Provide the [x, y] coordinate of the cell's center where the given text is located.  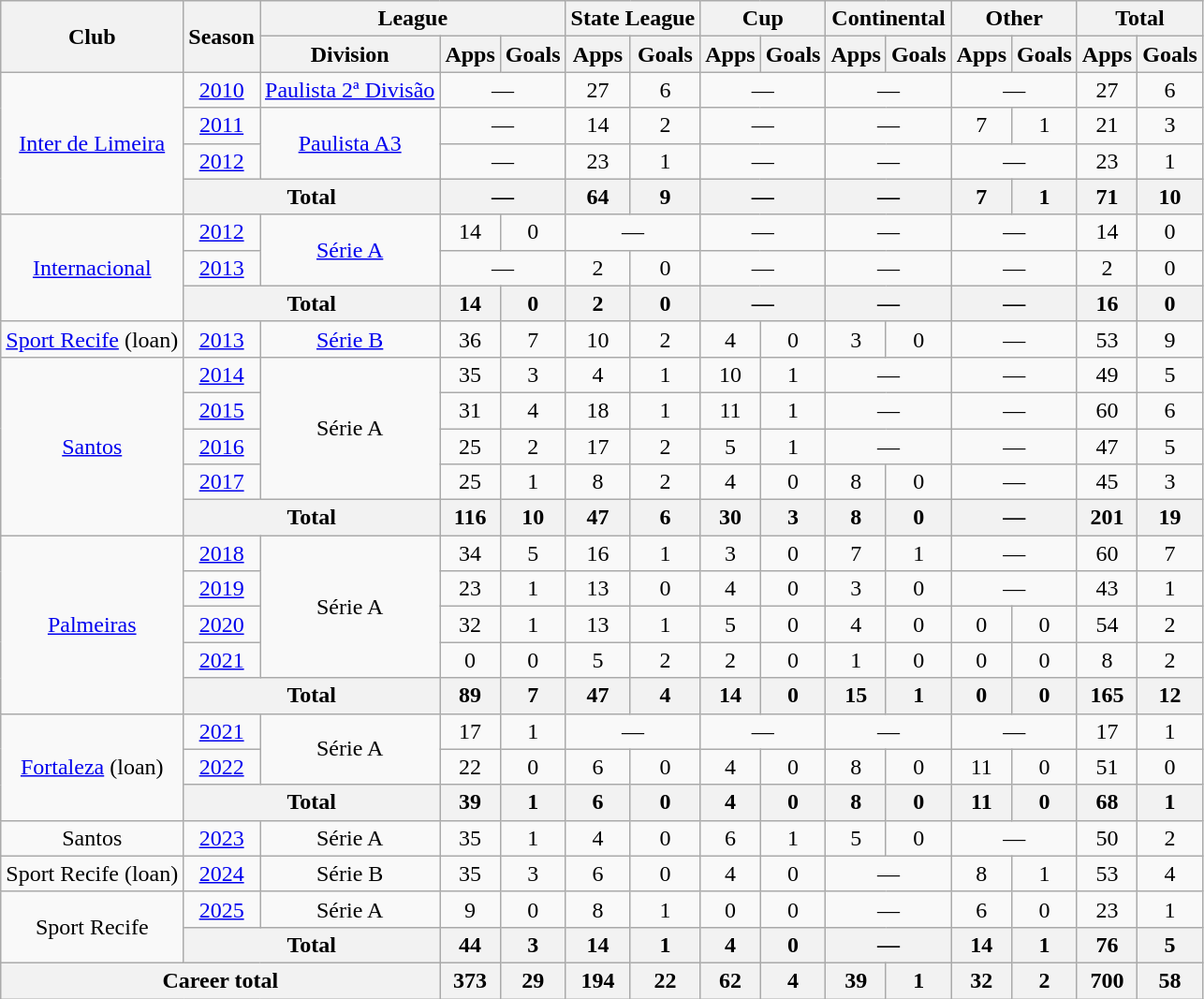
373 [470, 980]
29 [533, 980]
Fortaleza (loan) [92, 767]
2019 [222, 589]
194 [597, 980]
Other [1014, 19]
2018 [222, 553]
Internacional [92, 268]
Season [222, 37]
30 [730, 518]
21 [1107, 125]
64 [597, 197]
62 [730, 980]
700 [1107, 980]
2020 [222, 624]
Sport Recife [92, 927]
116 [470, 518]
League [414, 19]
Continental [888, 19]
31 [470, 410]
71 [1107, 197]
2022 [222, 767]
Paulista A3 [350, 143]
89 [470, 696]
49 [1107, 375]
18 [597, 410]
54 [1107, 624]
201 [1107, 518]
Club [92, 37]
2025 [222, 909]
2011 [222, 125]
58 [1170, 980]
2015 [222, 410]
2023 [222, 838]
36 [470, 339]
Palmeiras [92, 624]
2014 [222, 375]
68 [1107, 802]
2010 [222, 90]
44 [470, 945]
165 [1107, 696]
2024 [222, 874]
19 [1170, 518]
Cup [763, 19]
2017 [222, 482]
State League [633, 19]
51 [1107, 767]
34 [470, 553]
Career total [221, 980]
Paulista 2ª Divisão [350, 90]
Division [350, 54]
76 [1107, 945]
43 [1107, 589]
50 [1107, 838]
15 [856, 696]
12 [1170, 696]
2016 [222, 447]
Inter de Limeira [92, 143]
45 [1107, 482]
